Extract the (X, Y) coordinate from the center of the cell holding the provided text.  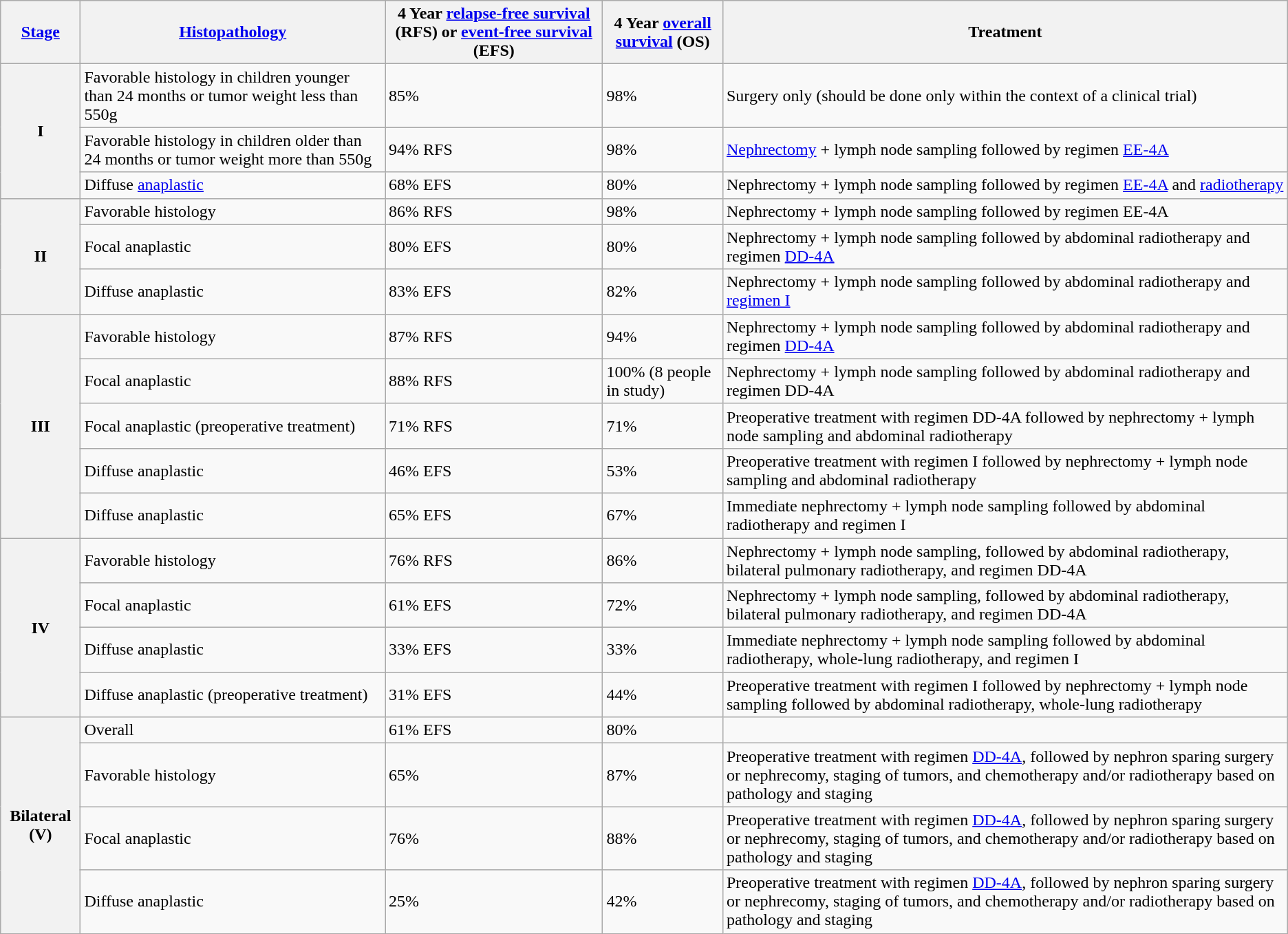
76% RFS (494, 560)
88% (663, 838)
33% EFS (494, 650)
4 Year overall survival (OS) (663, 32)
87% RFS (494, 336)
Nephrectomy + lymph node sampling followed by regimen EE-4A and radiotherapy (1005, 185)
94% RFS (494, 150)
Nephrectomy + lymph node sampling followed by abdominal radiotherapy and regimen I (1005, 292)
Preoperative treatment with regimen I followed by nephrectomy + lymph node sampling followed by abdominal radiotherapy, whole-lung radiotherapy (1005, 695)
82% (663, 292)
87% (663, 775)
88% RFS (494, 381)
72% (663, 606)
II (41, 256)
Overall (233, 730)
65% (494, 775)
71% (663, 425)
Preoperative treatment with regimen I followed by nephrectomy + lymph node sampling and abdominal radiotherapy (1005, 471)
80% EFS (494, 246)
Immediate nephrectomy + lymph node sampling followed by abdominal radiotherapy, whole-lung radiotherapy, and regimen I (1005, 650)
46% EFS (494, 471)
65% EFS (494, 515)
4 Year relapse-free survival (RFS) or event-free survival (EFS) (494, 32)
76% (494, 838)
Histopathology (233, 32)
III (41, 425)
94% (663, 336)
Stage (41, 32)
Focal anaplastic (preoperative treatment) (233, 425)
Diffuse anaplastic (preoperative treatment) (233, 695)
Favorable histology in children younger than 24 months or tumor weight less than 550g (233, 96)
44% (663, 695)
Bilateral (V) (41, 825)
31% EFS (494, 695)
Favorable histology in children older than 24 months or tumor weight more than 550g (233, 150)
25% (494, 902)
Treatment (1005, 32)
42% (663, 902)
68% EFS (494, 185)
100% (8 people in study) (663, 381)
83% EFS (494, 292)
67% (663, 515)
Surgery only (should be done only within the context of a clinical trial) (1005, 96)
33% (663, 650)
71% RFS (494, 425)
86% (663, 560)
53% (663, 471)
85% (494, 96)
86% RFS (494, 211)
I (41, 131)
Preoperative treatment with regimen DD-4A followed by nephrectomy + lymph node sampling and abdominal radiotherapy (1005, 425)
IV (41, 628)
Immediate nephrectomy + lymph node sampling followed by abdominal radiotherapy and regimen I (1005, 515)
